Output the (x, y) coordinate of the center of the cell containing the given text.  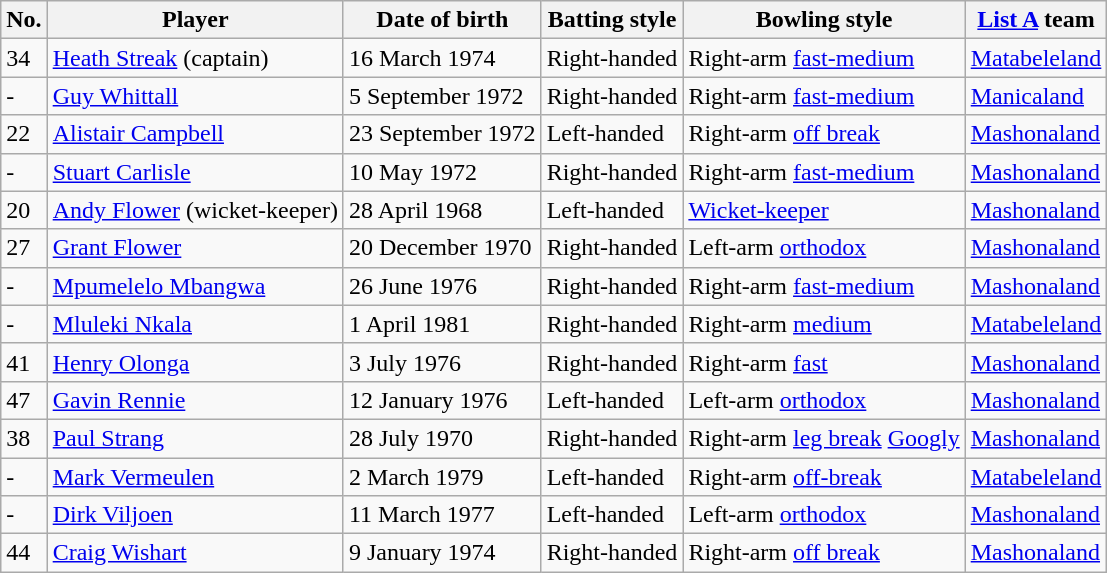
34 (24, 58)
2 March 1979 (442, 477)
List A team (1036, 20)
Right-arm leg break Googly (824, 438)
9 January 1974 (442, 553)
Right-arm medium (824, 324)
Bowling style (824, 20)
Mluleki Nkala (195, 324)
Mark Vermeulen (195, 477)
28 July 1970 (442, 438)
27 (24, 248)
Craig Wishart (195, 553)
Stuart Carlisle (195, 172)
Mpumelelo Mbangwa (195, 286)
Manicaland (1036, 96)
20 (24, 210)
26 June 1976 (442, 286)
Paul Strang (195, 438)
Guy Whittall (195, 96)
Player (195, 20)
Batting style (612, 20)
Henry Olonga (195, 362)
No. (24, 20)
Right-arm off-break (824, 477)
38 (24, 438)
Heath Streak (captain) (195, 58)
12 January 1976 (442, 400)
5 September 1972 (442, 96)
Dirk Viljoen (195, 515)
1 April 1981 (442, 324)
Wicket-keeper (824, 210)
23 September 1972 (442, 134)
Alistair Campbell (195, 134)
41 (24, 362)
16 March 1974 (442, 58)
10 May 1972 (442, 172)
Date of birth (442, 20)
44 (24, 553)
47 (24, 400)
Gavin Rennie (195, 400)
Right-arm fast (824, 362)
28 April 1968 (442, 210)
Grant Flower (195, 248)
3 July 1976 (442, 362)
20 December 1970 (442, 248)
22 (24, 134)
11 March 1977 (442, 515)
Andy Flower (wicket-keeper) (195, 210)
